Locate the cell with the specified text and output its [x, y] center coordinate. 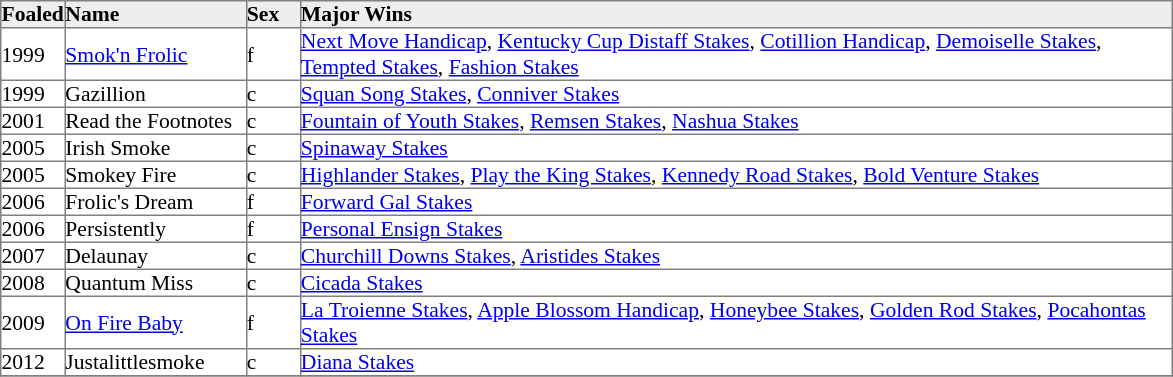
Cicada Stakes [736, 282]
Name [156, 14]
Next Move Handicap, Kentucky Cup Distaff Stakes, Cotillion Handicap, Demoiselle Stakes, Tempted Stakes, Fashion Stakes [736, 54]
Spinaway Stakes [736, 148]
Major Wins [736, 14]
On Fire Baby [156, 322]
Delaunay [156, 256]
Irish Smoke [156, 148]
Personal Ensign Stakes [736, 228]
Sex [273, 14]
Justalittlesmoke [156, 362]
Squan Song Stakes, Conniver Stakes [736, 94]
Smok'n Frolic [156, 54]
Smokey Fire [156, 174]
2012 [33, 362]
Persistently [156, 228]
Churchill Downs Stakes, Aristides Stakes [736, 256]
2009 [33, 322]
Frolic's Dream [156, 202]
Foaled [33, 14]
2007 [33, 256]
2001 [33, 120]
Read the Footnotes [156, 120]
La Troienne Stakes, Apple Blossom Handicap, Honeybee Stakes, Golden Rod Stakes, Pocahontas Stakes [736, 322]
Gazillion [156, 94]
Quantum Miss [156, 282]
Fountain of Youth Stakes, Remsen Stakes, Nashua Stakes [736, 120]
Forward Gal Stakes [736, 202]
Highlander Stakes, Play the King Stakes, Kennedy Road Stakes, Bold Venture Stakes [736, 174]
2008 [33, 282]
Diana Stakes [736, 362]
